Output the [x, y] coordinate of the center of the cell containing the given text.  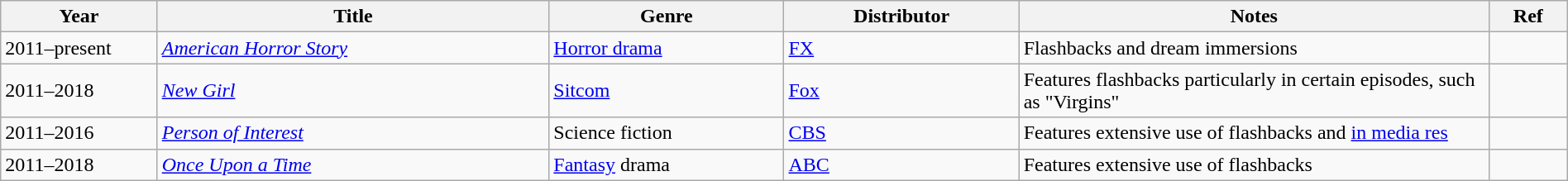
Genre [667, 17]
Distributor [901, 17]
ABC [901, 164]
Science fiction [667, 133]
2011–present [79, 48]
New Girl [353, 91]
Sitcom [667, 91]
Horror drama [667, 48]
Features extensive use of flashbacks [1254, 164]
Notes [1254, 17]
2011–2016 [79, 133]
CBS [901, 133]
Features extensive use of flashbacks and in media res [1254, 133]
Year [79, 17]
Flashbacks and dream immersions [1254, 48]
Fox [901, 91]
Features flashbacks particularly in certain episodes, such as "Virgins" [1254, 91]
Person of Interest [353, 133]
Fantasy drama [667, 164]
Ref [1528, 17]
Once Upon a Time [353, 164]
FX [901, 48]
American Horror Story [353, 48]
Title [353, 17]
